Capture the cell that displays the provided text and extract its [x, y] central coordinate. 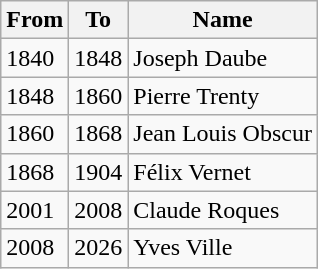
Félix Vernet [223, 172]
Yves Ville [223, 248]
1840 [35, 58]
2026 [98, 248]
From [35, 20]
2001 [35, 210]
Jean Louis Obscur [223, 134]
Claude Roques [223, 210]
1904 [98, 172]
Pierre Trenty [223, 96]
To [98, 20]
Joseph Daube [223, 58]
Name [223, 20]
